Locate the cell with the specified text and output its (X, Y) center coordinate. 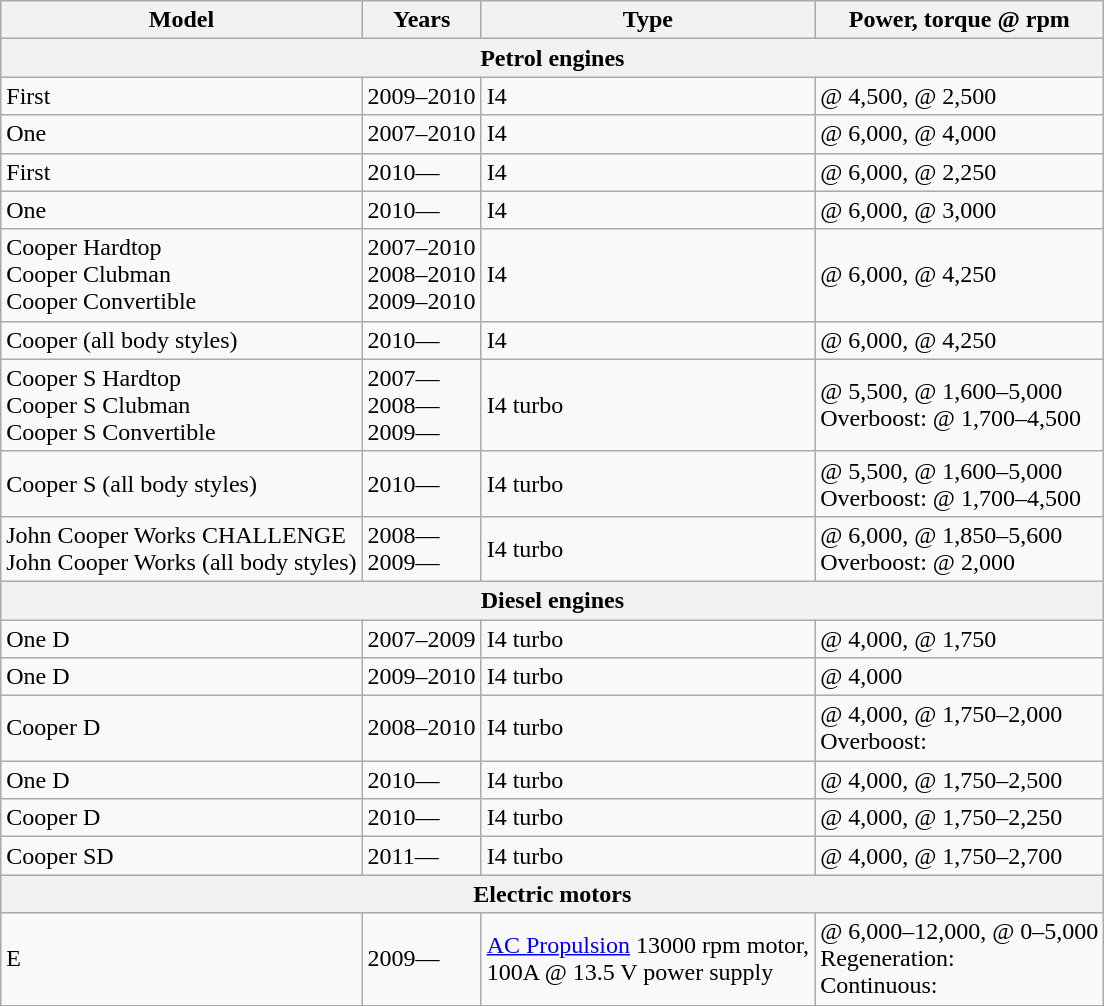
@ 4,000, @ 1,750 (960, 639)
Power, torque @ rpm (960, 20)
2011— (422, 856)
2007–20102008–20102009–2010 (422, 275)
2007—2008—2009— (422, 405)
Petrol engines (552, 58)
@ 4,500, @ 2,500 (960, 96)
@ 4,000, @ 1,750–2,250 (960, 818)
Diesel engines (552, 600)
2008—2009— (422, 548)
@ 4,000, @ 1,750–2,500 (960, 780)
Years (422, 20)
2007–2009 (422, 639)
2007–2010 (422, 134)
Model (182, 20)
Cooper S (all body styles) (182, 484)
AC Propulsion 13000 rpm motor,100A @ 13.5 V power supply (648, 959)
Cooper SD (182, 856)
2009— (422, 959)
@ 6,000, @ 2,250 (960, 172)
@ 4,000, @ 1,750–2,000Overboost: (960, 728)
John Cooper Works CHALLENGEJohn Cooper Works (all body styles) (182, 548)
@ 4,000, @ 1,750–2,700 (960, 856)
2008–2010 (422, 728)
Cooper S HardtopCooper S ClubmanCooper S Convertible (182, 405)
Cooper (all body styles) (182, 340)
@ 6,000, @ 4,000 (960, 134)
@ 6,000, @ 1,850–5,600Overboost: @ 2,000 (960, 548)
E (182, 959)
Cooper HardtopCooper ClubmanCooper Convertible (182, 275)
Electric motors (552, 894)
@ 6,000–12,000, @ 0–5,000Regeneration: Continuous: (960, 959)
@ 4,000 (960, 677)
Type (648, 20)
@ 6,000, @ 3,000 (960, 210)
